Pinpoint the cell where the given text exists, returning its [X, Y] midpoint coordinate. 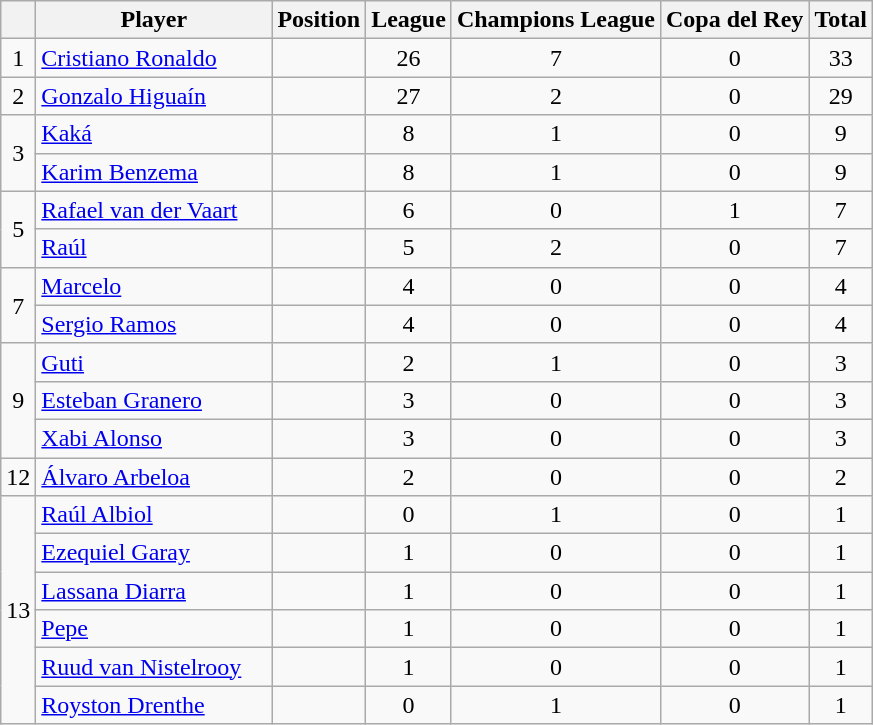
12 [18, 477]
Total [841, 20]
Position [319, 20]
Champions League [556, 20]
Sergio Ramos [154, 324]
Gonzalo Higuaín [154, 96]
Ruud van Nistelrooy [154, 667]
Esteban Granero [154, 400]
Xabi Alonso [154, 438]
Player [154, 20]
Copa del Rey [734, 20]
Guti [154, 362]
Raúl [154, 248]
Álvaro Arbeloa [154, 477]
Marcelo [154, 286]
Ezequiel Garay [154, 553]
13 [18, 610]
Raúl Albiol [154, 515]
Cristiano Ronaldo [154, 58]
27 [409, 96]
33 [841, 58]
Lassana Diarra [154, 591]
29 [841, 96]
26 [409, 58]
Kaká [154, 134]
League [409, 20]
Rafael van der Vaart [154, 210]
Karim Benzema [154, 172]
6 [409, 210]
Pepe [154, 629]
Royston Drenthe [154, 705]
